Locate the cell with the specified text and output its (x, y) center coordinate. 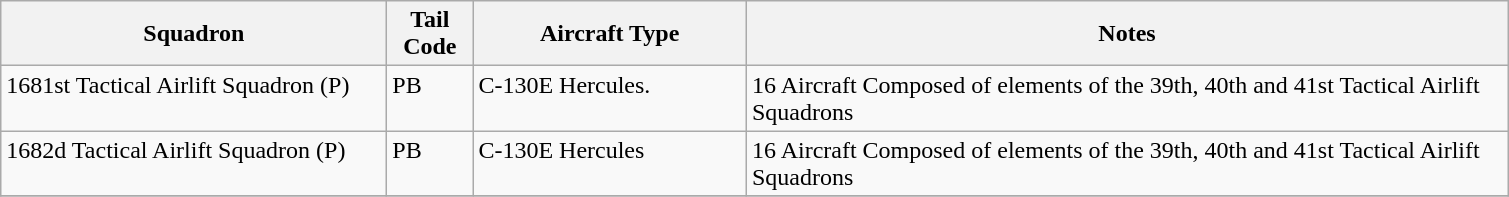
Tail Code (430, 34)
1681st Tactical Airlift Squadron (P) (194, 98)
C-130E Hercules (610, 164)
1682d Tactical Airlift Squadron (P) (194, 164)
Aircraft Type (610, 34)
Squadron (194, 34)
C-130E Hercules. (610, 98)
Notes (1126, 34)
